Locate the cell with the specified text and output its (X, Y) center coordinate. 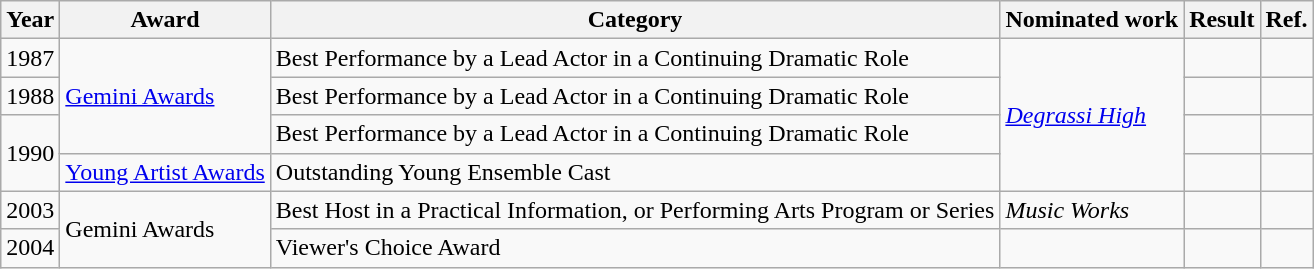
Music Works (1092, 210)
1988 (30, 96)
Result (1222, 20)
1987 (30, 58)
Award (165, 20)
2004 (30, 248)
Year (30, 20)
Nominated work (1092, 20)
Young Artist Awards (165, 172)
1990 (30, 153)
Best Host in a Practical Information, or Performing Arts Program or Series (635, 210)
Degrassi High (1092, 115)
2003 (30, 210)
Outstanding Young Ensemble Cast (635, 172)
Category (635, 20)
Viewer's Choice Award (635, 248)
Ref. (1286, 20)
